Output the (x, y) coordinate of the center of the cell containing the given text.  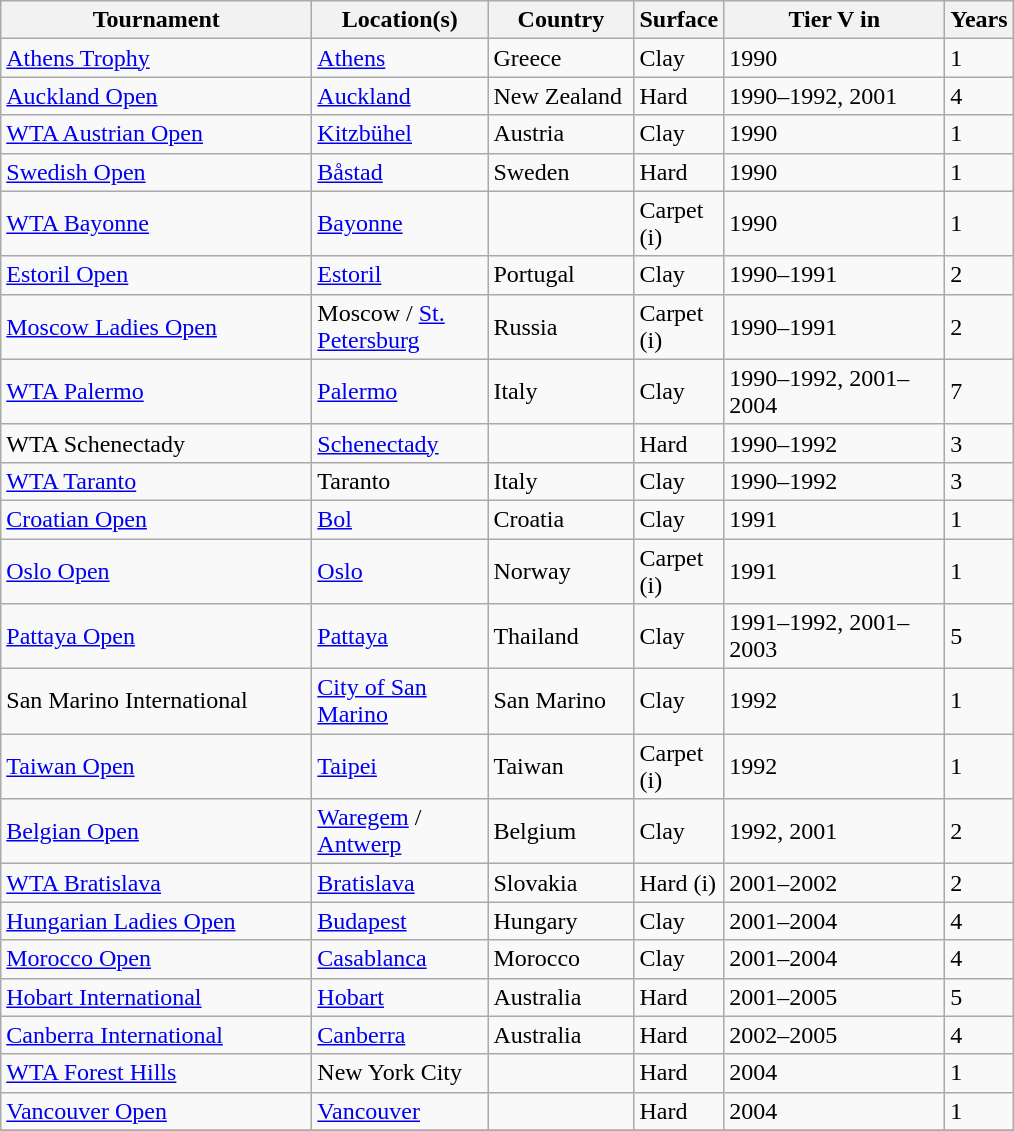
New Zealand (561, 96)
1991–1992, 2001–2003 (834, 636)
Palermo (400, 392)
San Marino International (156, 702)
7 (979, 392)
Morocco Open (156, 959)
San Marino (561, 702)
Schenectady (400, 443)
Oslo Open (156, 570)
Moscow Ladies Open (156, 326)
Swedish Open (156, 172)
Bratislava (400, 883)
Tournament (156, 20)
1990–1992, 2001–2004 (834, 392)
Canberra International (156, 1035)
WTA Forest Hills (156, 1073)
Vancouver Open (156, 1111)
Sweden (561, 172)
WTA Schenectady (156, 443)
Athens (400, 58)
WTA Bayonne (156, 224)
Morocco (561, 959)
2001–2002 (834, 883)
Budapest (400, 921)
1990–1992, 2001 (834, 96)
City of San Marino (400, 702)
Belgian Open (156, 832)
Pattaya (400, 636)
Croatian Open (156, 519)
Hobart (400, 997)
Vancouver (400, 1111)
Years (979, 20)
WTA Taranto (156, 481)
Auckland (400, 96)
Belgium (561, 832)
2001–2005 (834, 997)
Hobart International (156, 997)
Greece (561, 58)
Croatia (561, 519)
Thailand (561, 636)
WTA Palermo (156, 392)
Pattaya Open (156, 636)
1992, 2001 (834, 832)
Hard (i) (679, 883)
Russia (561, 326)
Bol (400, 519)
Hungarian Ladies Open (156, 921)
Casablanca (400, 959)
Location(s) (400, 20)
Surface (679, 20)
Tier V in (834, 20)
Slovakia (561, 883)
Portugal (561, 275)
Country (561, 20)
Athens Trophy (156, 58)
Kitzbühel (400, 134)
Taranto (400, 481)
Auckland Open (156, 96)
New York City (400, 1073)
Båstad (400, 172)
Moscow / St. Petersburg (400, 326)
Estoril Open (156, 275)
Taiwan (561, 766)
Hungary (561, 921)
Austria (561, 134)
2002–2005 (834, 1035)
Estoril (400, 275)
WTA Austrian Open (156, 134)
Norway (561, 570)
Oslo (400, 570)
Taipei (400, 766)
Canberra (400, 1035)
Taiwan Open (156, 766)
Bayonne (400, 224)
Waregem / Antwerp (400, 832)
WTA Bratislava (156, 883)
